Locate the cell with the specified text and output its [x, y] center coordinate. 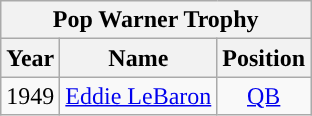
Position [264, 58]
QB [264, 96]
Year [30, 58]
1949 [30, 96]
Pop Warner Trophy [156, 20]
Eddie LeBaron [138, 96]
Name [138, 58]
